Scan for the cell matching the given text and deliver its [X, Y] coordinate at center. 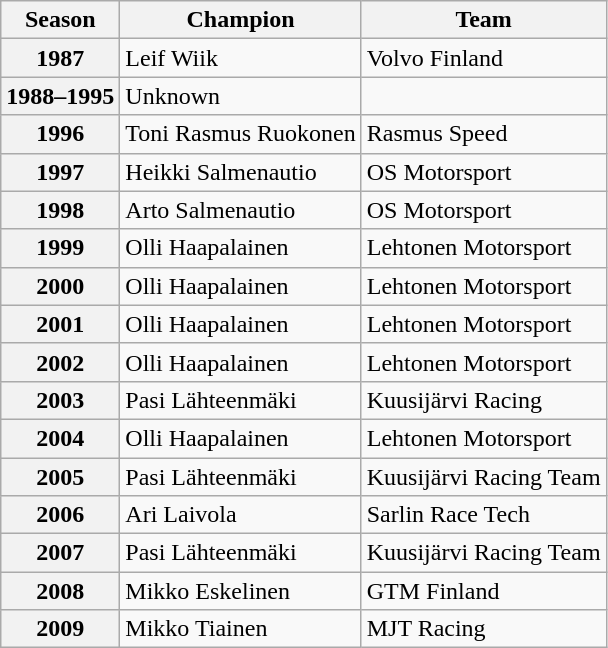
1999 [60, 248]
2003 [60, 400]
Kuusijärvi Racing [484, 400]
Arto Salmenautio [240, 210]
GTM Finland [484, 591]
2004 [60, 438]
Heikki Salmenautio [240, 172]
Team [484, 20]
Sarlin Race Tech [484, 515]
Toni Rasmus Ruokonen [240, 134]
Rasmus Speed [484, 134]
Mikko Tiainen [240, 629]
Leif Wiik [240, 58]
1987 [60, 58]
Volvo Finland [484, 58]
1996 [60, 134]
2000 [60, 286]
2001 [60, 324]
2007 [60, 553]
1998 [60, 210]
MJT Racing [484, 629]
2009 [60, 629]
2002 [60, 362]
Ari Laivola [240, 515]
Mikko Eskelinen [240, 591]
1997 [60, 172]
2005 [60, 477]
Season [60, 20]
2008 [60, 591]
1988–1995 [60, 96]
Champion [240, 20]
2006 [60, 515]
Unknown [240, 96]
